Identify which cell holds the provided text, then report its [X, Y] central coordinate. 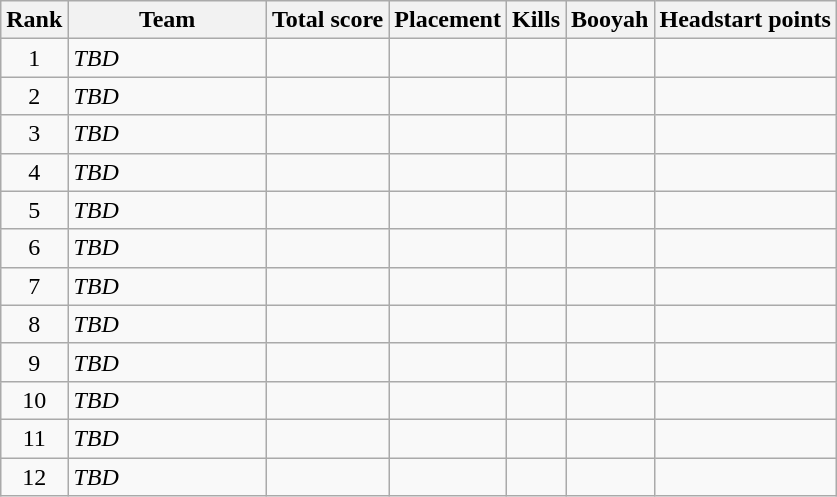
Kills [536, 20]
Team [168, 20]
12 [34, 477]
7 [34, 286]
10 [34, 400]
1 [34, 58]
Booyah [610, 20]
Placement [448, 20]
Rank [34, 20]
Headstart points [745, 20]
5 [34, 210]
9 [34, 362]
2 [34, 96]
3 [34, 134]
8 [34, 324]
11 [34, 438]
6 [34, 248]
4 [34, 172]
Total score [327, 20]
